Locate the cell with the specified text and output its (X, Y) center coordinate. 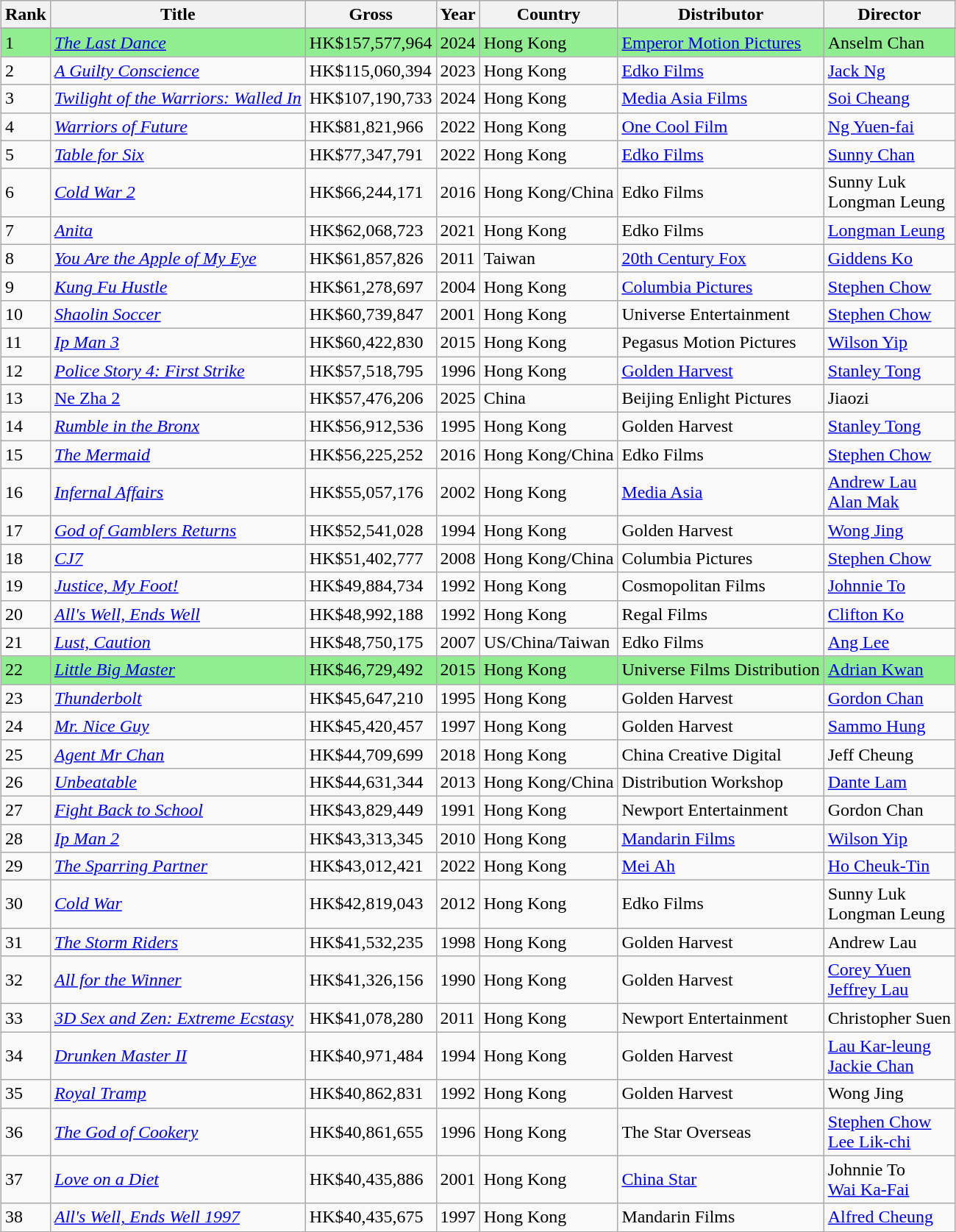
The Last Dance (178, 43)
Sunny Chan (889, 154)
2002 (457, 493)
The God of Cookery (178, 1131)
20 (25, 614)
19 (25, 586)
HK$41,326,156 (371, 980)
The Sparring Partner (178, 866)
HK$48,750,175 (371, 642)
The Storm Riders (178, 942)
HK$107,190,733 (371, 99)
32 (25, 980)
7 (25, 230)
Andrew LauAlan Mak (889, 493)
Soi Cheang (889, 99)
HK$40,971,484 (371, 1056)
Drunken Master II (178, 1056)
23 (25, 698)
Twilight of the Warriors: Walled In (178, 99)
Corey YuenJeffrey Lau (889, 980)
HK$48,992,188 (371, 614)
Ng Yuen-fai (889, 127)
Beijing Enlight Pictures (721, 399)
Pegasus Motion Pictures (721, 342)
HK$61,278,697 (371, 286)
28 (25, 838)
Longman Leung (889, 230)
Mr. Nice Guy (178, 726)
Universe Films Distribution (721, 670)
3D Sex and Zen: Extreme Ecstasy (178, 1018)
Universe Entertainment (721, 314)
2018 (457, 754)
Jack Ng (889, 71)
Christopher Suen (889, 1018)
26 (25, 782)
2004 (457, 286)
33 (25, 1018)
Kung Fu Hustle (178, 286)
HK$61,857,826 (371, 258)
HK$115,060,394 (371, 71)
HK$60,739,847 (371, 314)
Emperor Motion Pictures (721, 43)
36 (25, 1131)
24 (25, 726)
Table for Six (178, 154)
2010 (457, 838)
HK$41,078,280 (371, 1018)
China Creative Digital (721, 754)
2021 (457, 230)
Stephen ChowLee Lik-chi (889, 1131)
29 (25, 866)
Rank (25, 15)
16 (25, 493)
Anselm Chan (889, 43)
All's Well, Ends Well 1997 (178, 1217)
2008 (457, 558)
HK$40,861,655 (371, 1131)
20th Century Fox (721, 258)
HK$42,819,043 (371, 905)
Unbeatable (178, 782)
Justice, My Foot! (178, 586)
Director (889, 15)
2007 (457, 642)
6 (25, 193)
37 (25, 1180)
Alfred Cheung (889, 1217)
HK$44,709,699 (371, 754)
Love on a Diet (178, 1180)
10 (25, 314)
2025 (457, 399)
You Are the Apple of My Eye (178, 258)
HK$57,476,206 (371, 399)
4 (25, 127)
2012 (457, 905)
Warriors of Future (178, 127)
Year (457, 15)
China (549, 399)
HK$60,422,830 (371, 342)
2013 (457, 782)
One Cool Film (721, 127)
Regal Films (721, 614)
11 (25, 342)
Distribution Workshop (721, 782)
HK$45,420,457 (371, 726)
HK$52,541,028 (371, 530)
38 (25, 1217)
Adrian Kwan (889, 670)
HK$43,829,449 (371, 810)
Title (178, 15)
12 (25, 370)
5 (25, 154)
HK$40,435,675 (371, 1217)
Little Big Master (178, 670)
18 (25, 558)
HK$56,225,252 (371, 455)
US/China/Taiwan (549, 642)
HK$40,435,886 (371, 1180)
Ip Man 2 (178, 838)
3 (25, 99)
Ho Cheuk-Tin (889, 866)
HK$57,518,795 (371, 370)
25 (25, 754)
Jiaozi (889, 399)
HK$62,068,723 (371, 230)
HK$49,884,734 (371, 586)
HK$55,057,176 (371, 493)
Distributor (721, 15)
Lust, Caution (178, 642)
HK$81,821,966 (371, 127)
HK$51,402,777 (371, 558)
9 (25, 286)
HK$43,313,345 (371, 838)
Country (549, 15)
Gross (371, 15)
Cosmopolitan Films (721, 586)
14 (25, 427)
27 (25, 810)
All for the Winner (178, 980)
HK$77,347,791 (371, 154)
Fight Back to School (178, 810)
21 (25, 642)
Sammo Hung (889, 726)
A Guilty Conscience (178, 71)
30 (25, 905)
HK$45,647,210 (371, 698)
8 (25, 258)
13 (25, 399)
HK$56,912,536 (371, 427)
1990 (457, 980)
Andrew Lau (889, 942)
Ang Lee (889, 642)
22 (25, 670)
Shaolin Soccer (178, 314)
Cold War (178, 905)
God of Gamblers Returns (178, 530)
2 (25, 71)
1 (25, 43)
1998 (457, 942)
Royal Tramp (178, 1094)
HK$44,631,344 (371, 782)
Dante Lam (889, 782)
HK$66,244,171 (371, 193)
CJ7 (178, 558)
HK$157,577,964 (371, 43)
Media Asia Films (721, 99)
Agent Mr Chan (178, 754)
HK$41,532,235 (371, 942)
HK$40,862,831 (371, 1094)
The Mermaid (178, 455)
35 (25, 1094)
Ne Zha 2 (178, 399)
34 (25, 1056)
Anita (178, 230)
Johnnie ToWai Ka-Fai (889, 1180)
Infernal Affairs (178, 493)
Media Asia (721, 493)
China Star (721, 1180)
Cold War 2 (178, 193)
Lau Kar-leungJackie Chan (889, 1056)
Taiwan (549, 258)
Jeff Cheung (889, 754)
Giddens Ko (889, 258)
Johnnie To (889, 586)
Thunderbolt (178, 698)
The Star Overseas (721, 1131)
Ip Man 3 (178, 342)
Rumble in the Bronx (178, 427)
31 (25, 942)
1991 (457, 810)
17 (25, 530)
All's Well, Ends Well (178, 614)
Clifton Ko (889, 614)
15 (25, 455)
Mei Ah (721, 866)
2023 (457, 71)
HK$43,012,421 (371, 866)
HK$46,729,492 (371, 670)
Police Story 4: First Strike (178, 370)
